Provide the (x, y) coordinate of the cell's center where the given text is located.  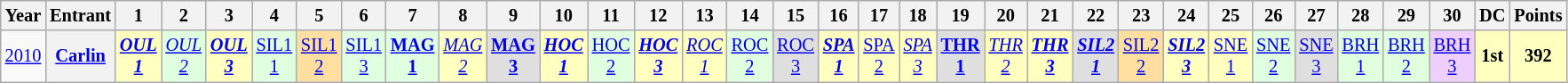
19 (961, 15)
ROC2 (750, 56)
10 (564, 15)
12 (658, 15)
18 (918, 15)
THR3 (1050, 56)
Year (23, 15)
8 (463, 15)
3 (229, 15)
MAG1 (413, 56)
SIL13 (363, 56)
6 (363, 15)
SIL21 (1096, 56)
SNE1 (1231, 56)
15 (796, 15)
2 (184, 15)
20 (1006, 15)
1 (139, 15)
BRH3 (1453, 56)
Entrant (80, 15)
ROC1 (704, 56)
HOC3 (658, 56)
SIL23 (1186, 56)
30 (1453, 15)
Points (1538, 15)
MAG2 (463, 56)
HOC1 (564, 56)
26 (1273, 15)
14 (750, 15)
7 (413, 15)
ROC3 (796, 56)
2010 (23, 56)
21 (1050, 15)
9 (513, 15)
23 (1141, 15)
392 (1538, 56)
SPA2 (879, 56)
5 (319, 15)
SPA3 (918, 56)
27 (1316, 15)
BRH2 (1406, 56)
OUL2 (184, 56)
SPA1 (839, 56)
SNE3 (1316, 56)
28 (1360, 15)
16 (839, 15)
SIL22 (1141, 56)
OUL3 (229, 56)
22 (1096, 15)
25 (1231, 15)
OUL1 (139, 56)
THR2 (1006, 56)
DC (1492, 15)
SIL12 (319, 56)
BRH1 (1360, 56)
SNE2 (1273, 56)
HOC2 (611, 56)
1st (1492, 56)
SIL11 (274, 56)
29 (1406, 15)
Carlin (80, 56)
4 (274, 15)
13 (704, 15)
11 (611, 15)
MAG3 (513, 56)
17 (879, 15)
THR1 (961, 56)
24 (1186, 15)
